Pinpoint the cell where the given text exists, returning its (x, y) midpoint coordinate. 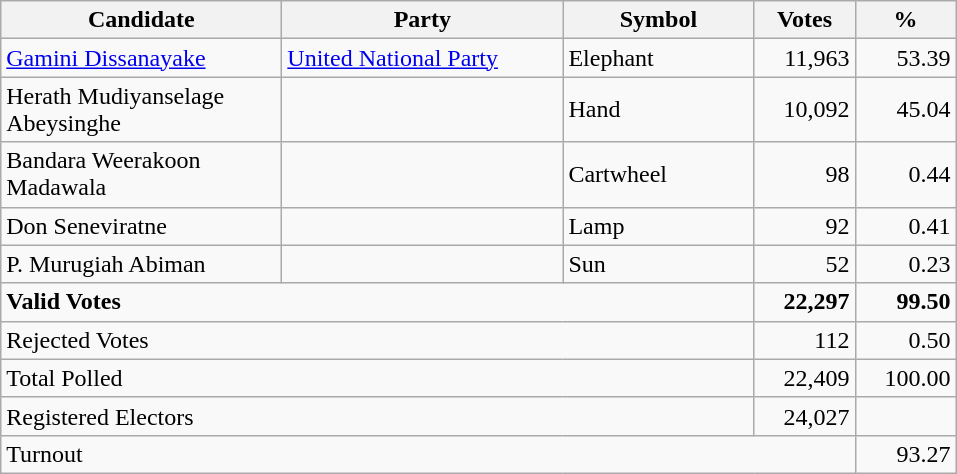
Party (422, 20)
Symbol (658, 20)
0.23 (906, 264)
10,092 (804, 110)
53.39 (906, 58)
0.50 (906, 340)
Don Seneviratne (142, 226)
P. Murugiah Abiman (142, 264)
Gamini Dissanayake (142, 58)
Total Polled (378, 378)
Bandara Weerakoon Madawala (142, 174)
112 (804, 340)
United National Party (422, 58)
Registered Electors (378, 416)
% (906, 20)
92 (804, 226)
0.44 (906, 174)
Herath Mudiyanselage Abeysinghe (142, 110)
24,027 (804, 416)
98 (804, 174)
Votes (804, 20)
Turnout (428, 454)
99.50 (906, 302)
Elephant (658, 58)
Valid Votes (378, 302)
0.41 (906, 226)
22,409 (804, 378)
Hand (658, 110)
52 (804, 264)
45.04 (906, 110)
Cartwheel (658, 174)
Rejected Votes (378, 340)
Lamp (658, 226)
Candidate (142, 20)
Sun (658, 264)
22,297 (804, 302)
11,963 (804, 58)
100.00 (906, 378)
93.27 (906, 454)
